Extract the [x, y] coordinate from the center of the cell holding the provided text.  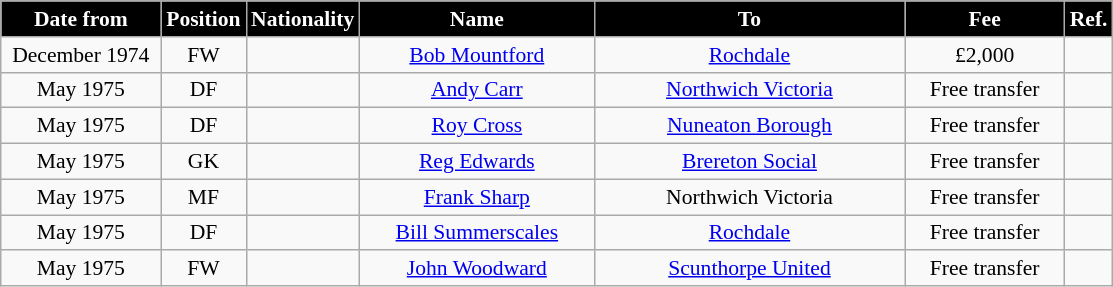
£2,000 [985, 55]
Andy Carr [476, 90]
Brereton Social [749, 162]
GK [204, 162]
To [749, 19]
Position [204, 19]
Nationality [302, 19]
Fee [985, 19]
John Woodward [476, 269]
Scunthorpe United [749, 269]
December 1974 [81, 55]
Bill Summerscales [476, 233]
Frank Sharp [476, 197]
Date from [81, 19]
Nuneaton Borough [749, 126]
Roy Cross [476, 126]
MF [204, 197]
Bob Mountford [476, 55]
Name [476, 19]
Ref. [1089, 19]
Reg Edwards [476, 162]
